Detect which cell encompasses the target text, then output its (X, Y) center coordinate. 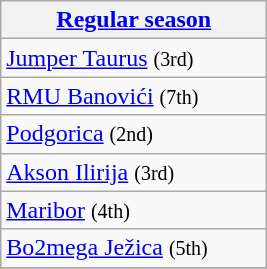
RMU Banovići (7th) (134, 96)
Jumper Taurus (3rd) (134, 58)
Maribor (4th) (134, 210)
Bo2mega Ježica (5th) (134, 248)
Akson Ilirija (3rd) (134, 172)
Regular season (134, 20)
Podgorica (2nd) (134, 134)
